Output the [x, y] coordinate of the center of the cell containing the given text.  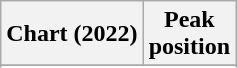
Chart (2022) [72, 34]
Peakposition [189, 34]
